From the cell containing the given text, extract its center point as (x, y) coordinate. 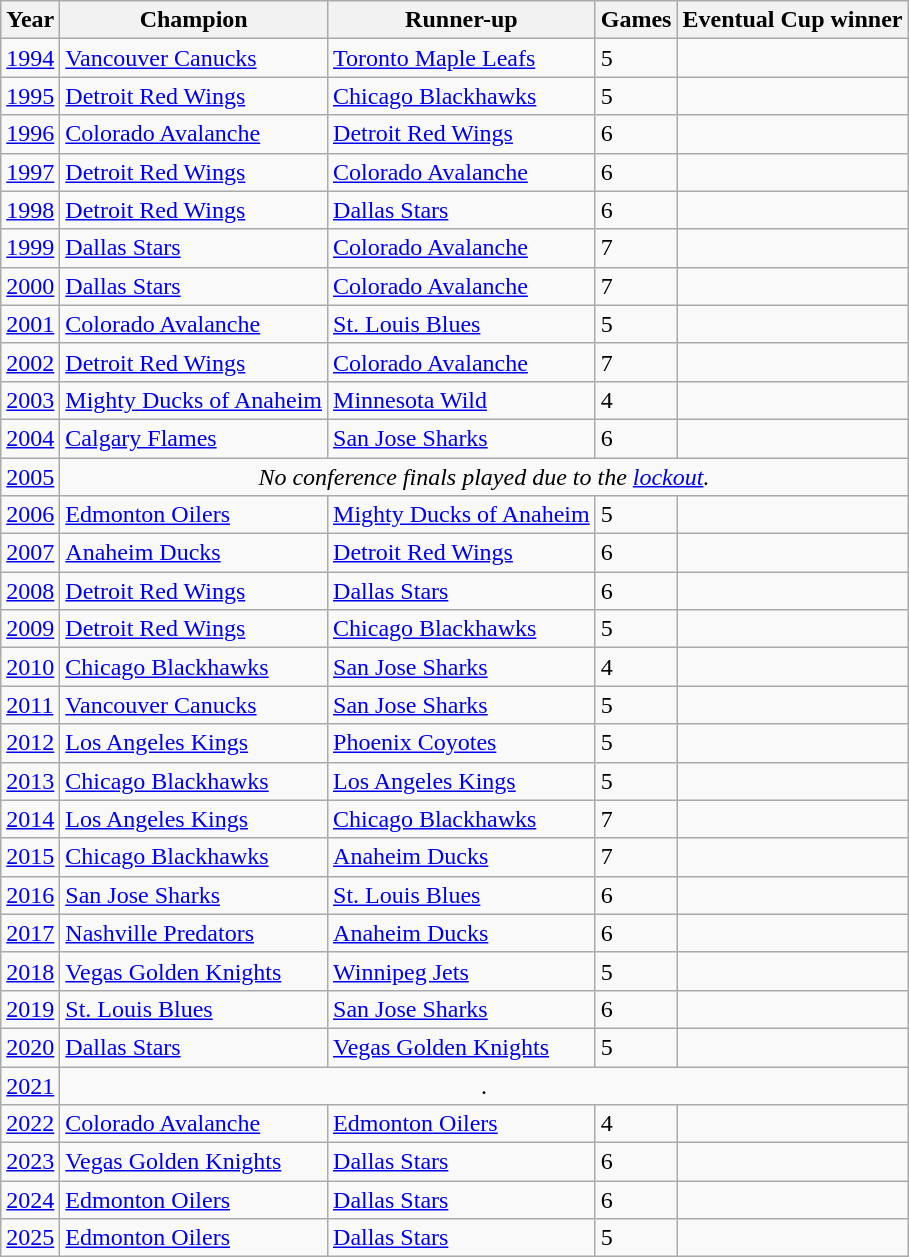
2009 (30, 629)
2017 (30, 933)
2005 (30, 477)
Runner-up (462, 20)
. (484, 1085)
1997 (30, 172)
2023 (30, 1162)
1998 (30, 210)
Winnipeg Jets (462, 971)
2020 (30, 1047)
1994 (30, 58)
Minnesota Wild (462, 400)
2024 (30, 1200)
Eventual Cup winner (792, 20)
Champion (194, 20)
2021 (30, 1085)
1995 (30, 96)
Calgary Flames (194, 438)
2004 (30, 438)
2016 (30, 895)
Nashville Predators (194, 933)
2007 (30, 553)
2000 (30, 286)
2018 (30, 971)
2006 (30, 515)
2014 (30, 819)
2011 (30, 705)
2003 (30, 400)
2015 (30, 857)
Year (30, 20)
2025 (30, 1238)
Games (636, 20)
2012 (30, 743)
1999 (30, 248)
No conference finals played due to the lockout. (484, 477)
2002 (30, 362)
2001 (30, 324)
2022 (30, 1124)
2008 (30, 591)
2013 (30, 781)
1996 (30, 134)
2010 (30, 667)
Phoenix Coyotes (462, 743)
2019 (30, 1009)
Toronto Maple Leafs (462, 58)
